Search for the cell housing the specified text and yield its [x, y] center coordinate. 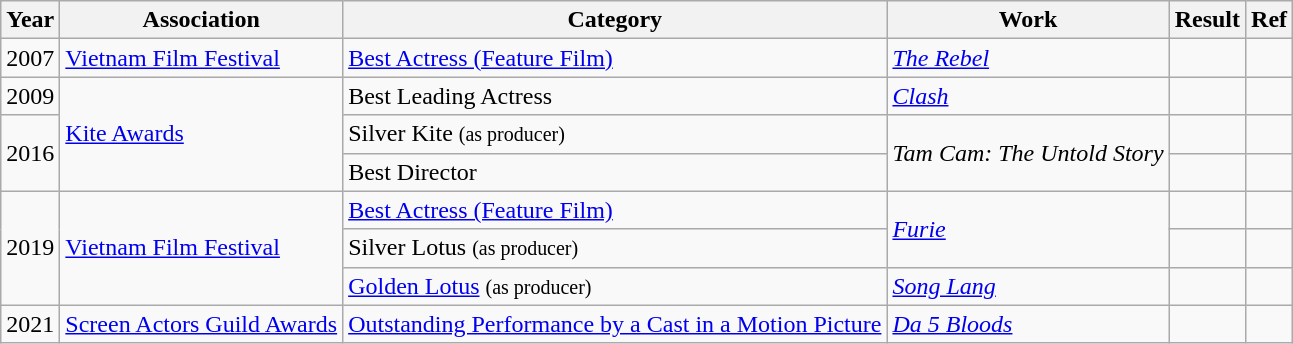
Clash [1028, 96]
Outstanding Performance by a Cast in a Motion Picture [615, 324]
Da 5 Bloods [1028, 324]
Year [30, 20]
Silver Kite (as producer) [615, 134]
Association [202, 20]
Category [615, 20]
Tam Cam: The Untold Story [1028, 153]
Ref [1270, 20]
2016 [30, 153]
2021 [30, 324]
Kite Awards [202, 134]
Song Lang [1028, 286]
2019 [30, 248]
Furie [1028, 229]
Best Director [615, 172]
Golden Lotus (as producer) [615, 286]
Result [1207, 20]
Best Leading Actress [615, 96]
Screen Actors Guild Awards [202, 324]
Work [1028, 20]
2009 [30, 96]
2007 [30, 58]
Silver Lotus (as producer) [615, 248]
The Rebel [1028, 58]
